Search for the cell housing the specified text and yield its [X, Y] center coordinate. 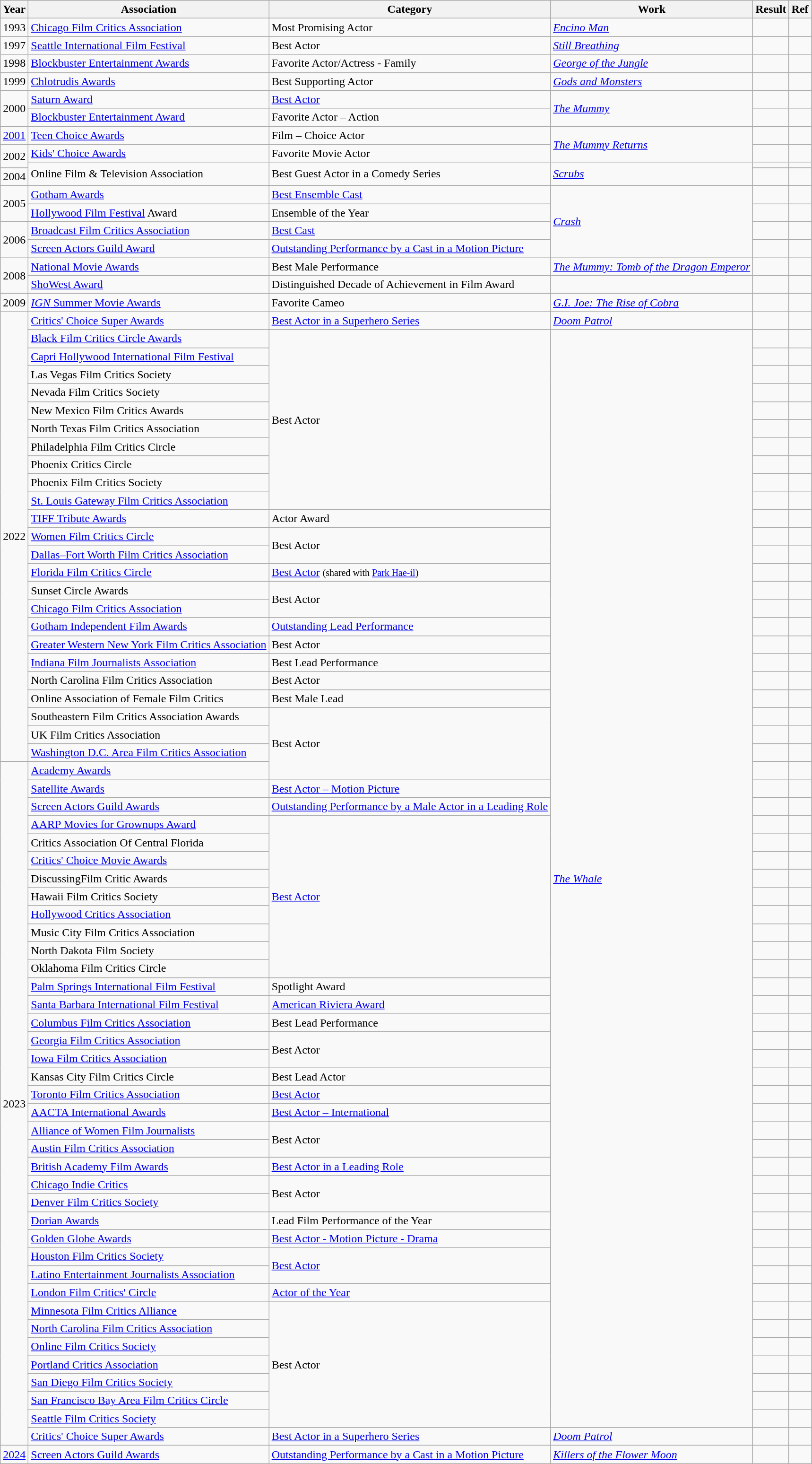
Columbus Film Critics Association [148, 1022]
St. Louis Gateway Film Critics Association [148, 501]
Scrubs [652, 174]
North Texas Film Critics Association [148, 428]
National Movie Awards [148, 267]
Year [14, 9]
1997 [14, 45]
Actor of the Year [410, 1292]
Washington D.C. Area Film Critics Association [148, 752]
Most Promising Actor [410, 27]
Ref [800, 9]
1998 [14, 63]
Capri Hollywood International Film Festival [148, 357]
Favorite Actor/Actress - Family [410, 63]
Gotham Awards [148, 194]
2004 [14, 176]
Toronto Film Critics Association [148, 1095]
Sunset Circle Awards [148, 591]
Association [148, 9]
G.I. Joe: The Rise of Cobra [652, 303]
AARP Movies for Grownups Award [148, 825]
The Mummy: Tomb of the Dragon Emperor [652, 267]
Ensemble of the Year [410, 212]
North Dakota Film Society [148, 950]
Saturn Award [148, 99]
The Mummy Returns [652, 144]
Online Association of Female Film Critics [148, 698]
Best Actor - Motion Picture - Drama [410, 1238]
Best Lead Actor [410, 1077]
Hollywood Film Festival Award [148, 212]
TIFF Tribute Awards [148, 519]
The Whale [652, 879]
Film – Choice Actor [410, 135]
Phoenix Film Critics Society [148, 482]
Result [771, 9]
1999 [14, 81]
ShoWest Award [148, 285]
George of the Jungle [652, 63]
Gods and Monsters [652, 81]
Best Male Performance [410, 267]
Seattle Film Critics Society [148, 1419]
Best Male Lead [410, 698]
Women Film Critics Circle [148, 537]
Still Breathing [652, 45]
Philadelphia Film Critics Circle [148, 446]
IGN Summer Movie Awards [148, 303]
Outstanding Performance by a Male Actor in a Leading Role [410, 807]
Best Guest Actor in a Comedy Series [410, 174]
Broadcast Film Critics Association [148, 231]
2001 [14, 135]
2008 [14, 276]
2009 [14, 303]
Online Film & Television Association [148, 174]
Best Cast [410, 231]
Critics Association Of Central Florida [148, 843]
Florida Film Critics Circle [148, 573]
Kids' Choice Awards [148, 153]
Online Film Critics Society [148, 1346]
Blockbuster Entertainment Awards [148, 63]
Nevada Film Critics Society [148, 392]
Best Actor (shared with Park Hae-il) [410, 573]
Screen Actors Guild Award [148, 249]
Favorite Actor – Action [410, 117]
Phoenix Critics Circle [148, 464]
Dorian Awards [148, 1220]
Georgia Film Critics Association [148, 1040]
Palm Springs International Film Festival [148, 986]
2006 [14, 240]
2000 [14, 108]
Encino Man [652, 27]
Best Supporting Actor [410, 81]
Portland Critics Association [148, 1364]
DiscussingFilm Critic Awards [148, 879]
Killers of the Flower Moon [652, 1455]
Alliance of Women Film Journalists [148, 1131]
Favorite Movie Actor [410, 153]
Hollywood Critics Association [148, 915]
Houston Film Critics Society [148, 1256]
Santa Barbara International Film Festival [148, 1004]
2002 [14, 156]
1993 [14, 27]
Best Actor in a Leading Role [410, 1167]
The Mummy [652, 108]
Chicago Indie Critics [148, 1185]
Seattle International Film Festival [148, 45]
Music City Film Critics Association [148, 932]
2022 [14, 537]
Satellite Awards [148, 788]
Southeastern Film Critics Association Awards [148, 716]
Kansas City Film Critics Circle [148, 1077]
UK Film Critics Association [148, 734]
American Riviera Award [410, 1004]
Best Actor – Motion Picture [410, 788]
Academy Awards [148, 770]
Oklahoma Film Critics Circle [148, 968]
Minnesota Film Critics Alliance [148, 1310]
2005 [14, 203]
Austin Film Critics Association [148, 1149]
Iowa Film Critics Association [148, 1058]
Spotlight Award [410, 986]
Denver Film Critics Society [148, 1203]
London Film Critics' Circle [148, 1292]
Distinguished Decade of Achievement in Film Award [410, 285]
Teen Choice Awards [148, 135]
Outstanding Lead Performance [410, 627]
British Academy Film Awards [148, 1167]
Actor Award [410, 519]
San Francisco Bay Area Film Critics Circle [148, 1401]
Category [410, 9]
New Mexico Film Critics Awards [148, 410]
Chlotrudis Awards [148, 81]
Gotham Independent Film Awards [148, 627]
Hawaii Film Critics Society [148, 897]
Favorite Cameo [410, 303]
Golden Globe Awards [148, 1238]
Indiana Film Journalists Association [148, 662]
Latino Entertainment Journalists Association [148, 1274]
Greater Western New York Film Critics Association [148, 645]
Crash [652, 221]
2023 [14, 1103]
2024 [14, 1455]
Blockbuster Entertainment Award [148, 117]
Lead Film Performance of the Year [410, 1220]
Best Actor – International [410, 1113]
Best Ensemble Cast [410, 194]
Critics' Choice Movie Awards [148, 861]
Dallas–Fort Worth Film Critics Association [148, 555]
AACTA International Awards [148, 1113]
Work [652, 9]
Black Film Critics Circle Awards [148, 339]
Las Vegas Film Critics Society [148, 375]
San Diego Film Critics Society [148, 1383]
